For the text-containing cell, return its midpoint in [x, y] coordinate format. 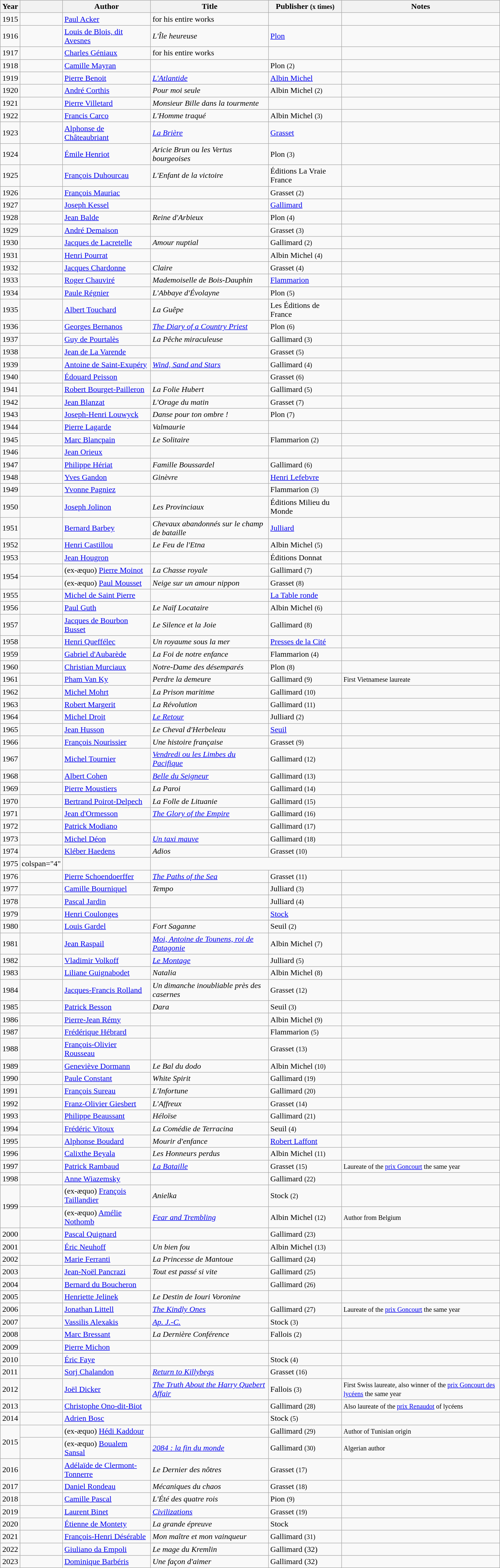
Un bien fou [209, 1247]
Albin Michel (11) [305, 1154]
La Bataille [209, 1166]
Seuil [305, 729]
André Corthis [107, 91]
Henri Lefebvre [305, 477]
2020 [10, 1524]
1954 [10, 576]
Author [107, 7]
Gallimard (2) [305, 243]
Patrick Besson [107, 1007]
Claire [209, 268]
1975 [10, 864]
Marc Blancpain [107, 440]
Jean de La Varende [107, 352]
1974 [10, 851]
Jean-Noël Pancrazi [107, 1272]
Pierre Villetard [107, 103]
Robert Margerit [107, 704]
1988 [10, 1049]
Le Montage [209, 960]
1983 [10, 973]
Amour nuptial [209, 243]
Éditions La Vraie France [305, 175]
Vladimir Volkoff [107, 960]
Publisher (x times) [305, 7]
Roger Chauviré [107, 280]
2015 [10, 1442]
Jonathan Littell [107, 1309]
Kléber Haedens [107, 851]
Michel de Saint Pierre [107, 595]
Jacques-Francis Rolland [107, 990]
Michel Mohrt [107, 692]
La Comédie de Terracina [209, 1129]
1919 [10, 78]
Gallimard (17) [305, 826]
1965 [10, 729]
Jean Husson [107, 729]
Adrien Bosc [107, 1418]
Algerian author [420, 1448]
Le Silence et la Joie [209, 624]
2012 [10, 1389]
Plon (6) [305, 327]
1943 [10, 415]
Stock (5) [305, 1418]
Franz-Olivier Giesbert [107, 1104]
Robert Bourget-Pailleron [107, 389]
Un dimanche inoubliable près des casernes [209, 990]
2021 [10, 1537]
Jean Orieux [107, 452]
Joseph-Henri Louwyck [107, 415]
1969 [10, 788]
Julliard (3) [305, 889]
2006 [10, 1309]
Pham Van Ky [107, 679]
1935 [10, 310]
Christian Murciaux [107, 667]
Pierre-Jean Rémy [107, 1019]
1996 [10, 1154]
(ex-æquo) Pierre Moinot [107, 570]
1960 [10, 667]
Gallimard (20) [305, 1091]
Gallimard (18) [305, 839]
1968 [10, 776]
Le Cheval d'Herbeleau [209, 729]
La Folle de Lituanie [209, 801]
Le Bal du dodo [209, 1066]
Mécaniques du chaos [209, 1486]
1971 [10, 813]
Joël Dicker [107, 1389]
Henri Coulonges [107, 914]
Patrick Rambaud [107, 1166]
1967 [10, 759]
Henri Pourrat [107, 255]
1942 [10, 402]
Grasset (16) [305, 1372]
Pion (9) [305, 1499]
1922 [10, 116]
Seuil (3) [305, 1007]
Albin Michel [305, 78]
Valmaurie [209, 427]
Anielka [209, 1196]
Gallimard (5) [305, 389]
1963 [10, 704]
La Brière [209, 132]
Plon (7) [305, 415]
Grasset (11) [305, 876]
L'Île heureuse [209, 36]
2000 [10, 1234]
Michel Droit [107, 717]
1997 [10, 1166]
Bertrand Poirot-Delpech [107, 801]
2014 [10, 1418]
Perdre la demeure [209, 679]
Le mage du Kremlin [209, 1549]
1990 [10, 1079]
First Swiss laureate, also winner of the prix Goncourt des lycéens the same year [420, 1389]
Joseph Jolinon [107, 507]
Gallimard (23) [305, 1234]
Albin Michel (10) [305, 1066]
Le Destin de Iouri Voronine [209, 1297]
White Spirit [209, 1079]
Mourir d'enfance [209, 1141]
Michel Déon [107, 839]
Patrick Modiano [107, 826]
Plon (3) [305, 154]
Le Naïf Locataire [209, 608]
1962 [10, 692]
Les Provinciaux [209, 507]
Jean Balde [107, 218]
Grasset (15) [305, 1166]
Yves Gandon [107, 477]
1961 [10, 679]
Julliard [305, 528]
Belle du Seigneur [209, 776]
Seuil (4) [305, 1129]
Jean Blanzat [107, 402]
L'Abbaye d'Évolayne [209, 293]
L'Atlantide [209, 78]
1955 [10, 595]
Bernard Barbey [107, 528]
1934 [10, 293]
1933 [10, 280]
1947 [10, 465]
Stock (4) [305, 1360]
Gallimard (22) [305, 1179]
1993 [10, 1116]
1939 [10, 364]
2003 [10, 1272]
Paule Régnier [107, 293]
Paul Guth [107, 608]
Louis de Blois, dit Avesnes [107, 36]
Grasset [305, 132]
2017 [10, 1486]
Mademoiselle de Bois-Dauphin [209, 280]
Camille Mayran [107, 66]
Grasset (18) [305, 1486]
Grasset (9) [305, 742]
Gallimard (31) [305, 1537]
Wind, Sand and Stars [209, 364]
1995 [10, 1141]
Pierre Lagarde [107, 427]
1966 [10, 742]
Albert Touchard [107, 310]
1950 [10, 507]
1973 [10, 839]
Dara [209, 1007]
Adios [209, 851]
Un taxi mauve [209, 839]
Stock (2) [305, 1196]
Éditions Donnat [305, 558]
The Paths of the Sea [209, 876]
Marie Ferranti [107, 1259]
Neige sur un amour nippon [209, 583]
La Chasse royale [209, 570]
Alphonse Boudard [107, 1141]
1945 [10, 440]
1977 [10, 889]
1926 [10, 193]
1921 [10, 103]
Gallimard (30) [305, 1448]
2002 [10, 1259]
1992 [10, 1104]
Gallimard (21) [305, 1116]
1946 [10, 452]
Pierre Schoendoerffer [107, 876]
Gallimard (24) [305, 1259]
Laurent Binet [107, 1511]
Pascal Jardin [107, 901]
Camille Pascal [107, 1499]
Jean Raspail [107, 943]
Albin Michel (5) [305, 545]
Vendredi ou les Limbes du Pacifique [209, 759]
Grasset (7) [305, 402]
Jacques de Bourbon Busset [107, 624]
Fear and Trembling [209, 1217]
Albin Michel (3) [305, 116]
Gallimard (19) [305, 1079]
Étienne de Montety [107, 1524]
Jacques de Lacretelle [107, 243]
François Sureau [107, 1091]
Liliane Guignabodet [107, 973]
Michel Tournier [107, 759]
Une histoire française [209, 742]
La Pêche miraculeuse [209, 339]
1938 [10, 352]
Grasset (10) [305, 851]
2013 [10, 1406]
Jacques Chardonne [107, 268]
Christophe Ono-dit-Biot [107, 1406]
1999 [10, 1206]
2022 [10, 1549]
Ginèvre [209, 477]
Jean Hougron [107, 558]
1987 [10, 1032]
(ex-æquo) François Taillandier [107, 1196]
1970 [10, 801]
2016 [10, 1470]
Gallimard (26) [305, 1284]
La Dernière Conférence [209, 1334]
Philippe Beaussant [107, 1116]
(ex-æquo) Paul Mousset [107, 583]
Les Honneurs perdus [209, 1154]
L'Été des quatre rois [209, 1499]
Guy de Pourtalès [107, 339]
André Demaison [107, 230]
Albin Michel (8) [305, 973]
Albin Michel (9) [305, 1019]
François Nourissier [107, 742]
1986 [10, 1019]
Fort Saganne [209, 926]
La Table ronde [305, 595]
1916 [10, 36]
1989 [10, 1066]
1928 [10, 218]
Albin Michel (6) [305, 608]
1949 [10, 490]
Gallimard (9) [305, 679]
1976 [10, 876]
Plon (2) [305, 66]
Giuliano da Empoli [107, 1549]
Gallimard (3) [305, 339]
Les Éditions de France [305, 310]
1981 [10, 943]
Tempo [209, 889]
2018 [10, 1499]
Grasset (3) [305, 230]
(ex-æquo) Boualem Sansal [107, 1448]
1923 [10, 132]
Grasset (2) [305, 193]
2008 [10, 1334]
Grasset (8) [305, 583]
Author of Tunisian origin [420, 1431]
Paul Acker [107, 19]
2009 [10, 1347]
Adélaïde de Clermont-Tonnerre [107, 1470]
Le Retour [209, 717]
Julliard (4) [305, 901]
1952 [10, 545]
Fallois (3) [305, 1389]
(ex-æquo) Amélie Nothomb [107, 1217]
Gallimard (6) [305, 465]
Gallimard (29) [305, 1431]
Le Solitaire [209, 440]
Julliard (5) [305, 960]
Robert Laffont [305, 1141]
Famille Boussardel [209, 465]
2019 [10, 1511]
La Paroi [209, 788]
Dominique Barbéris [107, 1562]
Civilizations [209, 1511]
Frédéric Vitoux [107, 1129]
Henriette Jelinek [107, 1297]
Gallimard (12) [305, 759]
Louis Gardel [107, 926]
(ex-æquo) Hédi Kaddour [107, 1431]
1984 [10, 990]
Joseph Kessel [107, 205]
Héloïse [209, 1116]
Daniel Rondeau [107, 1486]
1929 [10, 230]
Pascal Quignard [107, 1234]
Pour moi seule [209, 91]
Albin Michel (4) [305, 255]
L'Affreux [209, 1104]
Chevaux abandonnés sur le champ de bataille [209, 528]
1941 [10, 389]
Gallimard (16) [305, 813]
Albert Cohen [107, 776]
Émile Henriot [107, 154]
1915 [10, 19]
Alphonse de Châteaubriant [107, 132]
Mon maître et mon vainqueur [209, 1537]
1925 [10, 175]
Notes [420, 7]
2011 [10, 1372]
Paule Constant [107, 1079]
Gallimard (11) [305, 704]
La Révolution [209, 704]
1958 [10, 642]
Éric Neuhoff [107, 1247]
Marc Bressant [107, 1334]
1931 [10, 255]
1982 [10, 960]
Natalia [209, 973]
Grasset (17) [305, 1470]
colspan="4" [41, 864]
Stock (3) [305, 1322]
Pierre Moustiers [107, 788]
1972 [10, 826]
Gallimard (27) [305, 1309]
Philippe Hériat [107, 465]
Notre-Dame des désemparés [209, 667]
Grasset (4) [305, 268]
Gallimard (10) [305, 692]
1944 [10, 427]
L'Orage du matin [209, 402]
Francis Carco [107, 116]
Gallimard (7) [305, 570]
Title [209, 7]
2007 [10, 1322]
Grasset (5) [305, 352]
The Diary of a Country Priest [209, 327]
Édouard Peisson [107, 377]
Seuil (2) [305, 926]
Gallimard (13) [305, 776]
Gallimard (28) [305, 1406]
The Truth About the Harry Quebert Affair [209, 1389]
Jean d'Ormesson [107, 813]
Reine d'Arbieux [209, 218]
Frédérique Hébrard [107, 1032]
Gallimard (8) [305, 624]
1998 [10, 1179]
Gallimard (15) [305, 801]
Plon [305, 36]
Un royaume sous la mer [209, 642]
Julliard (2) [305, 717]
1959 [10, 654]
François-Henri Désérable [107, 1537]
L'Enfant de la victoire [209, 175]
Ap. J.-C. [209, 1322]
Plon (5) [305, 293]
2010 [10, 1360]
La Prison maritime [209, 692]
Charles Géniaux [107, 53]
La Folie Hubert [209, 389]
La Guêpe [209, 310]
Le Dernier des nôtres [209, 1470]
1937 [10, 339]
Anne Wiazemsky [107, 1179]
Georges Bernanos [107, 327]
Moi, Antoine de Tounens, roi de Patagonie [209, 943]
Gallimard (14) [305, 788]
1936 [10, 327]
Geneviève Dormann [107, 1066]
Return to Killybegs [209, 1372]
Grasset (19) [305, 1511]
Une façon d'aimer [209, 1562]
Albin Michel (12) [305, 1217]
Plon (8) [305, 667]
1964 [10, 717]
Albin Michel (2) [305, 91]
Flammarion [305, 280]
1957 [10, 624]
1932 [10, 268]
Danse pour ton ombre ! [209, 415]
1930 [10, 243]
Gallimard (25) [305, 1272]
2023 [10, 1562]
Albin Michel (7) [305, 943]
The Kindly Ones [209, 1309]
Aricie Brun ou les Vertus bourgeoises [209, 154]
La Foi de notre enfance [209, 654]
1980 [10, 926]
Éric Faye [107, 1360]
Calixthe Beyala [107, 1154]
1979 [10, 914]
Grasset (13) [305, 1049]
2001 [10, 1247]
1985 [10, 1007]
La Princesse de Mantoue [209, 1259]
L'Infortune [209, 1091]
Year [10, 7]
La grande épreuve [209, 1524]
Pierre Benoit [107, 78]
First Vietnamese laureate [420, 679]
1927 [10, 205]
Camille Bourniquel [107, 889]
1978 [10, 901]
Presses de la Cité [305, 642]
Henri Castillou [107, 545]
Vassilis Alexakis [107, 1322]
1956 [10, 608]
1953 [10, 558]
Bernard du Boucheron [107, 1284]
Author from Belgium [420, 1217]
Monsieur Bille dans la tourmente [209, 103]
Tout est passé si vite [209, 1272]
2004 [10, 1284]
Flammarion (4) [305, 654]
Henri Queffélec [107, 642]
1918 [10, 66]
Grasset (12) [305, 990]
Pierre Michon [107, 1347]
Antoine de Saint-Exupéry [107, 364]
1994 [10, 1129]
1917 [10, 53]
Fallois (2) [305, 1334]
2084 : la fin du monde [209, 1448]
Grasset (6) [305, 377]
Yvonne Pagniez [107, 490]
Flammarion (2) [305, 440]
L'Homme traqué [209, 116]
Gallimard [305, 205]
Gabriel d'Aubarède [107, 654]
Also laureate of the prix Renaudot of lycéens [420, 1406]
François Duhourcau [107, 175]
2005 [10, 1297]
Grasset (14) [305, 1104]
François-Olivier Rousseau [107, 1049]
1940 [10, 377]
1951 [10, 528]
1920 [10, 91]
Gallimard (4) [305, 364]
Plon (4) [305, 218]
Albin Michel (13) [305, 1247]
1924 [10, 154]
The Glory of the Empire [209, 813]
Sorj Chalandon [107, 1372]
Flammarion (5) [305, 1032]
Le Feu de l'Etna [209, 545]
Flammarion (3) [305, 490]
1991 [10, 1091]
Éditions Milieu du Monde [305, 507]
François Mauriac [107, 193]
1948 [10, 477]
